Provide the [x, y] coordinate of the cell's center where the given text is located.  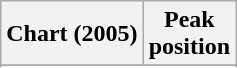
Peakposition [189, 34]
Chart (2005) [72, 34]
